Return [x, y] of the center of cell containing provided text 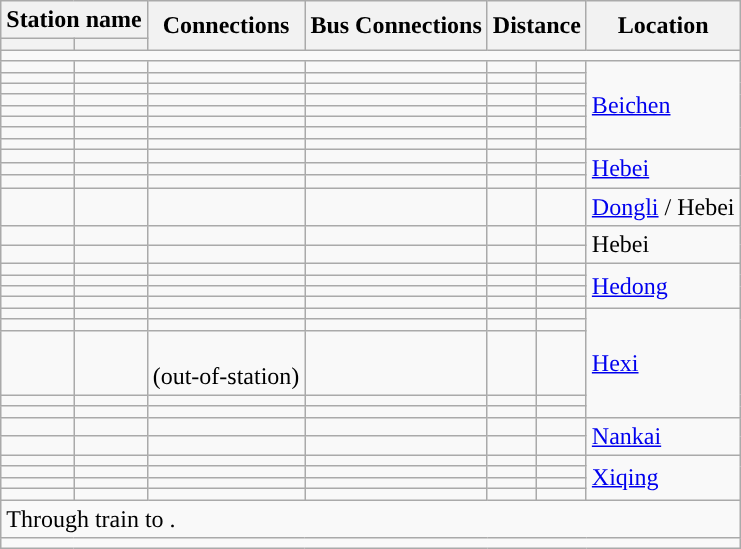
(out-of-station) [226, 362]
Location [663, 26]
Dongli / Hebei [663, 207]
Hexi [663, 362]
Distance [536, 26]
Beichen [663, 105]
Bus Connections [396, 26]
Hedong [663, 286]
Xiqing [663, 477]
Through train to . [370, 519]
Connections [226, 26]
Nankai [663, 436]
Station name [74, 20]
